Locate the cell with the specified text and output its (X, Y) center coordinate. 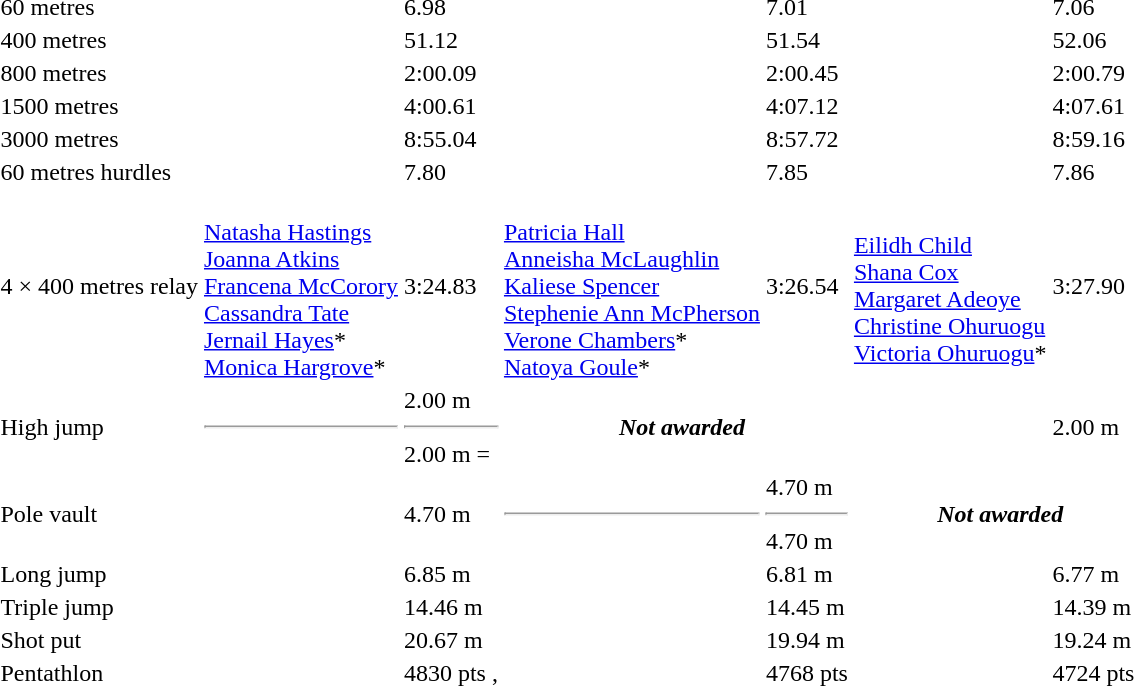
2:00.09 (450, 73)
Eilidh Child Shana Cox Margaret Adeoye Christine OhuruoguVictoria Ohuruogu* (950, 286)
6.81 m (806, 574)
8:55.04 (450, 139)
3:26.54 (806, 286)
Natasha HastingsJoanna AtkinsFrancena McCororyCassandra TateJernail Hayes*Monica Hargrove* (300, 286)
20.67 m (450, 640)
4:07.12 (806, 106)
4.70 m (450, 514)
2.00 m 2.00 m = (450, 427)
3:24.83 (450, 286)
7.85 (806, 172)
4:00.61 (450, 106)
19.94 m (806, 640)
8:57.72 (806, 139)
4.70 m4.70 m (806, 514)
14.45 m (806, 607)
14.46 m (450, 607)
Not awarded (676, 427)
51.12 (450, 40)
Patricia Hall Anneisha McLaughlin Kaliese Spencer Stephenie Ann McPhersonVerone Chambers*Natoya Goule* (632, 286)
7.80 (450, 172)
51.54 (806, 40)
2:00.45 (806, 73)
6.85 m (450, 574)
